For the text-containing cell, return its midpoint in (X, Y) coordinate format. 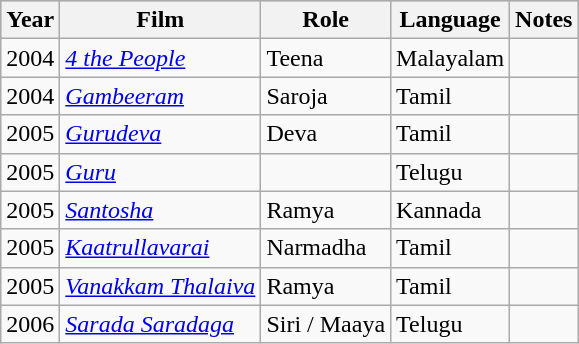
Kaatrullavarai (160, 248)
Siri / Maaya (326, 324)
Sarada Saradaga (160, 324)
Kannada (450, 210)
Deva (326, 134)
Notes (544, 20)
Film (160, 20)
Vanakkam Thalaiva (160, 286)
Teena (326, 58)
Role (326, 20)
Saroja (326, 96)
Narmadha (326, 248)
Santosha (160, 210)
Language (450, 20)
Gurudeva (160, 134)
Guru (160, 172)
Malayalam (450, 58)
Year (30, 20)
Gambeeram (160, 96)
2006 (30, 324)
4 the People (160, 58)
